Return the (X, Y) coordinate for the center point of the cell that contains the specified text.  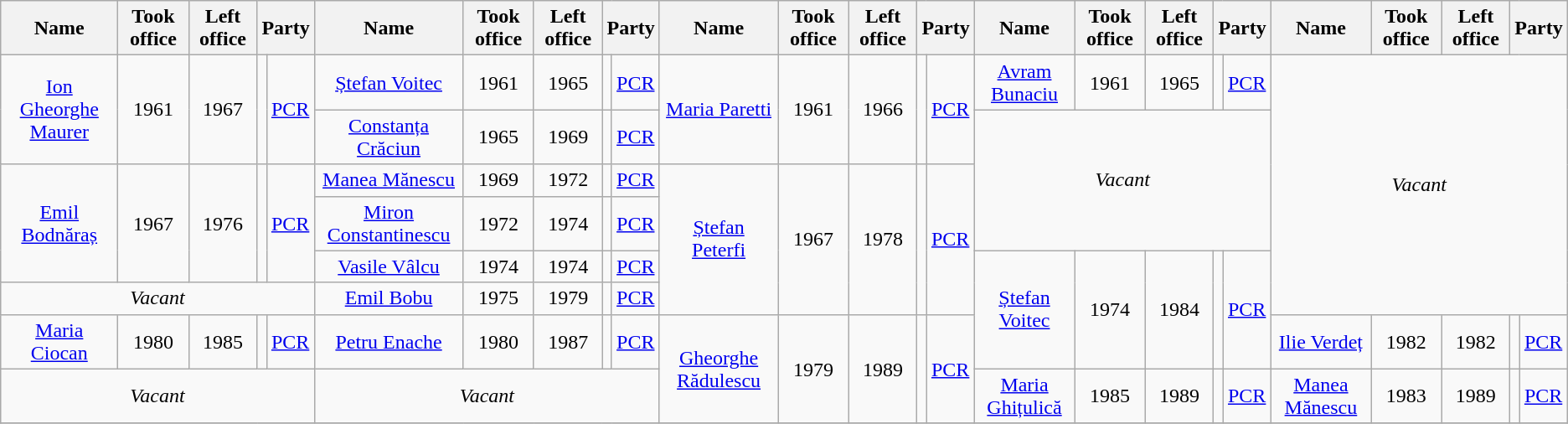
Gheorghe Rădulescu (719, 369)
Avram Bunaciu (1024, 82)
Ștefan Peterfi (719, 240)
Constanța Crăciun (389, 137)
1983 (1406, 396)
Maria Paretti (719, 110)
Emil Bobu (389, 298)
Emil Bodnăraș (59, 223)
Petru Enache (389, 342)
1984 (1179, 310)
Ion Gheorghe Maurer (59, 110)
Maria Ciocan (59, 342)
Ilie Verdeț (1320, 342)
1966 (883, 110)
1978 (883, 240)
1975 (498, 298)
Miron Constantinescu (389, 223)
1976 (223, 223)
Vasile Vâlcu (389, 266)
Maria Ghițulică (1024, 396)
1987 (568, 342)
